Search for the cell housing the specified text and yield its [x, y] center coordinate. 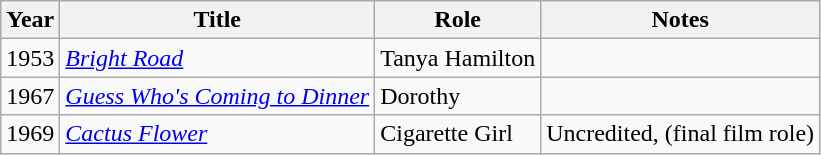
1953 [30, 58]
Cigarette Girl [458, 134]
Guess Who's Coming to Dinner [218, 96]
Tanya Hamilton [458, 58]
Cactus Flower [218, 134]
1967 [30, 96]
Year [30, 20]
Bright Road [218, 58]
1969 [30, 134]
Dorothy [458, 96]
Role [458, 20]
Notes [680, 20]
Title [218, 20]
Uncredited, (final film role) [680, 134]
